Capture the cell that displays the provided text and extract its [X, Y] central coordinate. 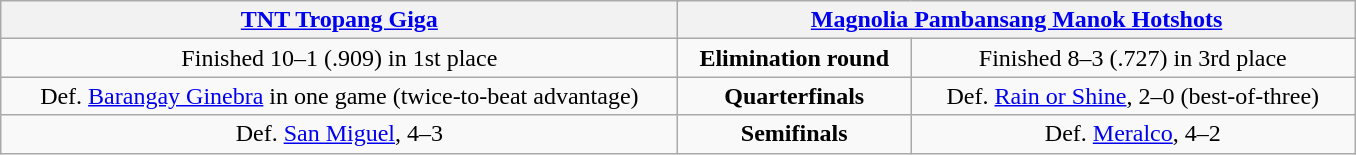
Def. Rain or Shine, 2–0 (best-of-three) [1132, 96]
Semifinals [794, 134]
Elimination round [794, 58]
Finished 10–1 (.909) in 1st place [340, 58]
Magnolia Pambansang Manok Hotshots [1016, 20]
TNT Tropang Giga [340, 20]
Def. Meralco, 4–2 [1132, 134]
Finished 8–3 (.727) in 3rd place [1132, 58]
Def. San Miguel, 4–3 [340, 134]
Quarterfinals [794, 96]
Def. Barangay Ginebra in one game (twice-to-beat advantage) [340, 96]
